Locate the cell with the specified text and output its (x, y) center coordinate. 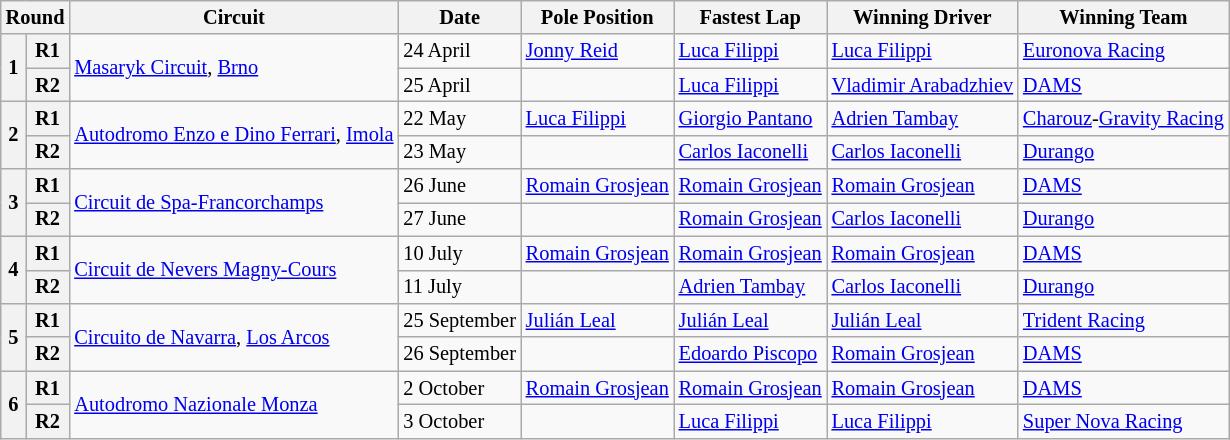
27 June (459, 219)
Winning Team (1124, 17)
4 (14, 270)
Edoardo Piscopo (750, 354)
23 May (459, 152)
Round (36, 17)
Circuit de Nevers Magny-Cours (234, 270)
2 (14, 134)
Euronova Racing (1124, 51)
26 September (459, 354)
24 April (459, 51)
25 September (459, 320)
1 (14, 68)
Winning Driver (922, 17)
Masaryk Circuit, Brno (234, 68)
Date (459, 17)
Jonny Reid (598, 51)
Circuit de Spa-Francorchamps (234, 202)
25 April (459, 85)
Autodromo Enzo e Dino Ferrari, Imola (234, 134)
3 (14, 202)
Super Nova Racing (1124, 421)
Charouz-Gravity Racing (1124, 118)
10 July (459, 253)
3 October (459, 421)
Giorgio Pantano (750, 118)
5 (14, 336)
Autodromo Nazionale Monza (234, 404)
2 October (459, 388)
22 May (459, 118)
6 (14, 404)
26 June (459, 186)
11 July (459, 287)
Pole Position (598, 17)
Vladimir Arabadzhiev (922, 85)
Fastest Lap (750, 17)
Circuito de Navarra, Los Arcos (234, 336)
Circuit (234, 17)
Trident Racing (1124, 320)
